Locate the cell with the specified text and output its [X, Y] center coordinate. 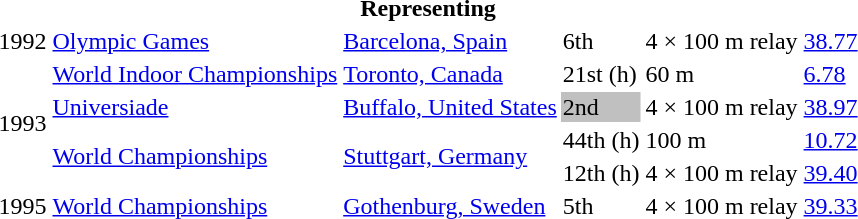
6th [601, 41]
Toronto, Canada [450, 74]
100 m [722, 140]
Stuttgart, Germany [450, 156]
60 m [722, 74]
Universiade [195, 107]
21st (h) [601, 74]
44th (h) [601, 140]
12th (h) [601, 173]
Olympic Games [195, 41]
Buffalo, United States [450, 107]
World Indoor Championships [195, 74]
Barcelona, Spain [450, 41]
2nd [601, 107]
World Championships [195, 156]
